Output the [x, y] coordinate of the center of the cell containing the given text.  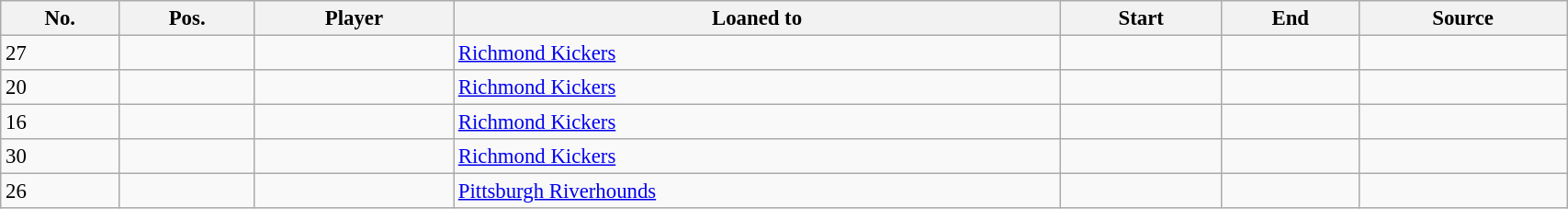
Pos. [187, 18]
Source [1463, 18]
30 [61, 157]
No. [61, 18]
Start [1141, 18]
20 [61, 87]
16 [61, 122]
Loaned to [757, 18]
Player [354, 18]
Pittsburgh Riverhounds [757, 192]
26 [61, 192]
27 [61, 53]
End [1291, 18]
